Return (X, Y) of the center of cell containing provided text 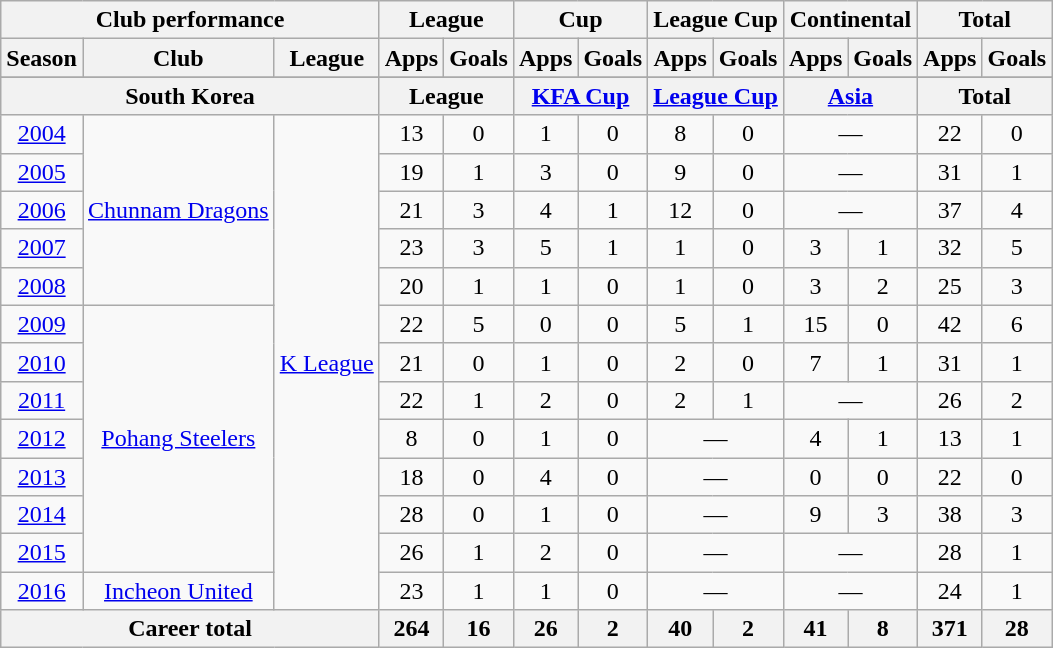
2014 (42, 515)
Cup (580, 20)
37 (950, 210)
2008 (42, 286)
2012 (42, 438)
2006 (42, 210)
15 (815, 324)
16 (479, 629)
Career total (190, 629)
Asia (850, 96)
2004 (42, 134)
K League (326, 362)
19 (411, 172)
41 (815, 629)
38 (950, 515)
371 (950, 629)
Pohang Steelers (178, 438)
2007 (42, 248)
Incheon United (178, 591)
Season (42, 58)
2005 (42, 172)
25 (950, 286)
7 (815, 362)
Club (178, 58)
South Korea (190, 96)
2016 (42, 591)
2011 (42, 400)
Continental (850, 20)
Chunnam Dragons (178, 210)
6 (1017, 324)
40 (680, 629)
KFA Cup (580, 96)
264 (411, 629)
Club performance (190, 20)
32 (950, 248)
18 (411, 477)
42 (950, 324)
2013 (42, 477)
2009 (42, 324)
20 (411, 286)
2015 (42, 553)
12 (680, 210)
24 (950, 591)
2010 (42, 362)
